Return [X, Y] of the center of cell containing provided text 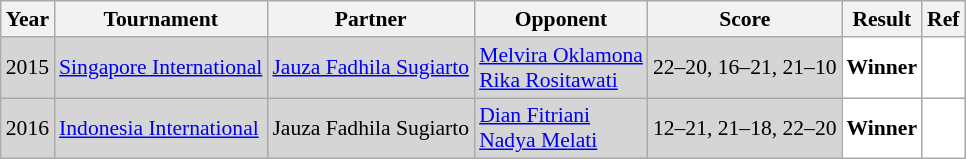
Partner [370, 19]
Dian Fitriani Nadya Melati [561, 128]
Ref [943, 19]
Tournament [160, 19]
Year [28, 19]
2015 [28, 68]
Indonesia International [160, 128]
Melvira Oklamona Rika Rositawati [561, 68]
22–20, 16–21, 21–10 [745, 68]
Score [745, 19]
Result [882, 19]
12–21, 21–18, 22–20 [745, 128]
Singapore International [160, 68]
Opponent [561, 19]
2016 [28, 128]
